For the text-containing cell, return its midpoint in (x, y) coordinate format. 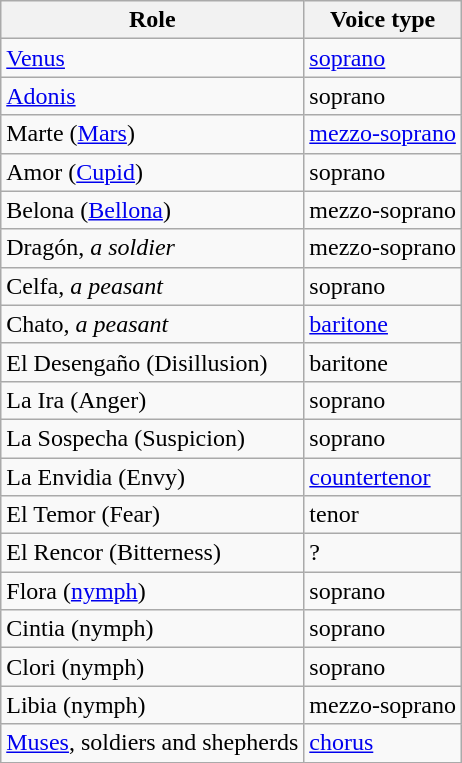
Clori (nymph) (152, 667)
Cintia (nymph) (152, 629)
Flora (nymph) (152, 591)
La Sospecha (Suspicion) (152, 438)
Adonis (152, 96)
Belona (Bellona) (152, 210)
Marte (Mars) (152, 134)
El Temor (Fear) (152, 515)
El Desengaño (Disillusion) (152, 362)
El Rencor (Bitterness) (152, 553)
Chato, a peasant (152, 324)
Role (152, 20)
countertenor (383, 477)
tenor (383, 515)
La Ira (Anger) (152, 400)
? (383, 553)
Celfa, a peasant (152, 286)
Amor (Cupid) (152, 172)
Venus (152, 58)
Voice type (383, 20)
Dragón, a soldier (152, 248)
chorus (383, 743)
Muses, soldiers and shepherds (152, 743)
Libia (nymph) (152, 705)
La Envidia (Envy) (152, 477)
